Output the [x, y] coordinate of the center of the cell containing the given text.  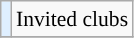
Invited clubs [72, 19]
